Pinpoint the cell where the given text exists, returning its [X, Y] midpoint coordinate. 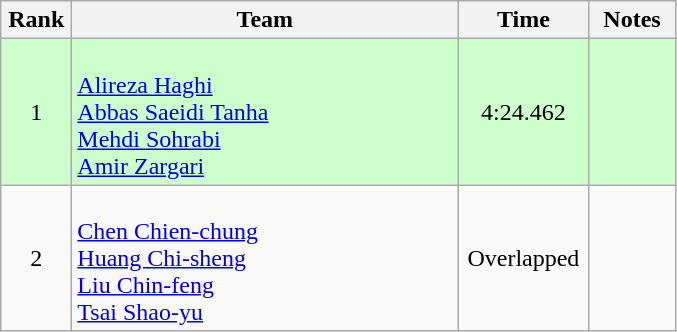
Chen Chien-chungHuang Chi-shengLiu Chin-fengTsai Shao-yu [265, 258]
Rank [36, 20]
2 [36, 258]
Notes [632, 20]
Team [265, 20]
1 [36, 112]
Overlapped [524, 258]
Alireza HaghiAbbas Saeidi TanhaMehdi SohrabiAmir Zargari [265, 112]
Time [524, 20]
4:24.462 [524, 112]
